Return [X, Y] of the center of cell containing provided text 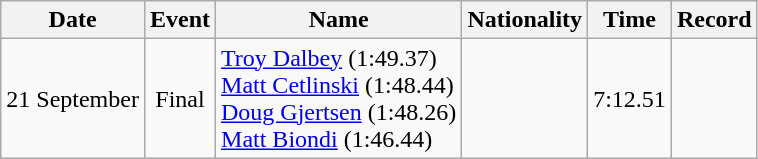
Record [714, 20]
Name [339, 20]
Troy Dalbey (1:49.37)Matt Cetlinski (1:48.44)Doug Gjertsen (1:48.26)Matt Biondi (1:46.44) [339, 98]
Final [180, 98]
7:12.51 [630, 98]
Date [73, 20]
21 September [73, 98]
Time [630, 20]
Event [180, 20]
Nationality [525, 20]
